Output the (X, Y) coordinate of the center of the cell containing the given text.  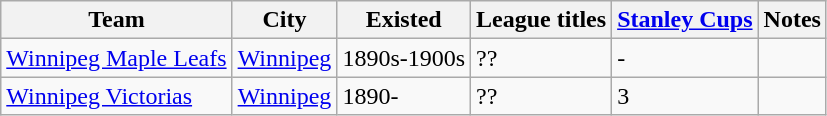
Stanley Cups (685, 20)
League titles (542, 20)
Team (116, 20)
1890s-1900s (404, 58)
Existed (404, 20)
Winnipeg Victorias (116, 96)
1890- (404, 96)
- (685, 58)
Winnipeg Maple Leafs (116, 58)
Notes (792, 20)
3 (685, 96)
City (284, 20)
